Extract the (x, y) coordinate from the center of the cell holding the provided text.  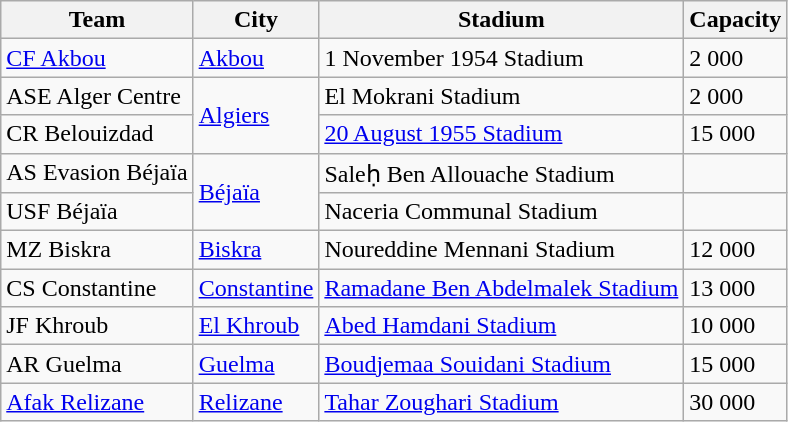
Stadium (502, 20)
13 000 (736, 288)
MZ Biskra (97, 250)
Abed Hamdani Stadium (502, 326)
Afak Relizane (97, 402)
Biskra (256, 250)
12 000 (736, 250)
20 August 1955 Stadium (502, 134)
CR Belouizdad (97, 134)
CS Constantine (97, 288)
Ramadane Ben Abdelmalek Stadium (502, 288)
Boudjemaa Souidani Stadium (502, 364)
Noureddine Mennani Stadium (502, 250)
Béjaïa (256, 192)
AR Guelma (97, 364)
Team (97, 20)
El Khroub (256, 326)
Akbou (256, 58)
Naceria Communal Stadium (502, 212)
Algiers (256, 115)
Capacity (736, 20)
Saleḥ Ben Allouache Stadium (502, 173)
1 November 1954 Stadium (502, 58)
JF Khroub (97, 326)
Relizane (256, 402)
Tahar Zoughari Stadium (502, 402)
ASE Alger Centre (97, 96)
10 000 (736, 326)
Guelma (256, 364)
CF Akbou (97, 58)
AS Evasion Béjaïa (97, 173)
Constantine (256, 288)
City (256, 20)
El Mokrani Stadium (502, 96)
30 000 (736, 402)
USF Béjaïa (97, 212)
